Detect which cell encompasses the target text, then output its [x, y] center coordinate. 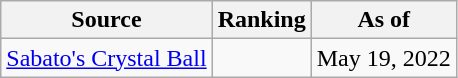
As of [384, 20]
Sabato's Crystal Ball [106, 58]
May 19, 2022 [384, 58]
Ranking [262, 20]
Source [106, 20]
